Pinpoint the cell where the given text exists, returning its (X, Y) midpoint coordinate. 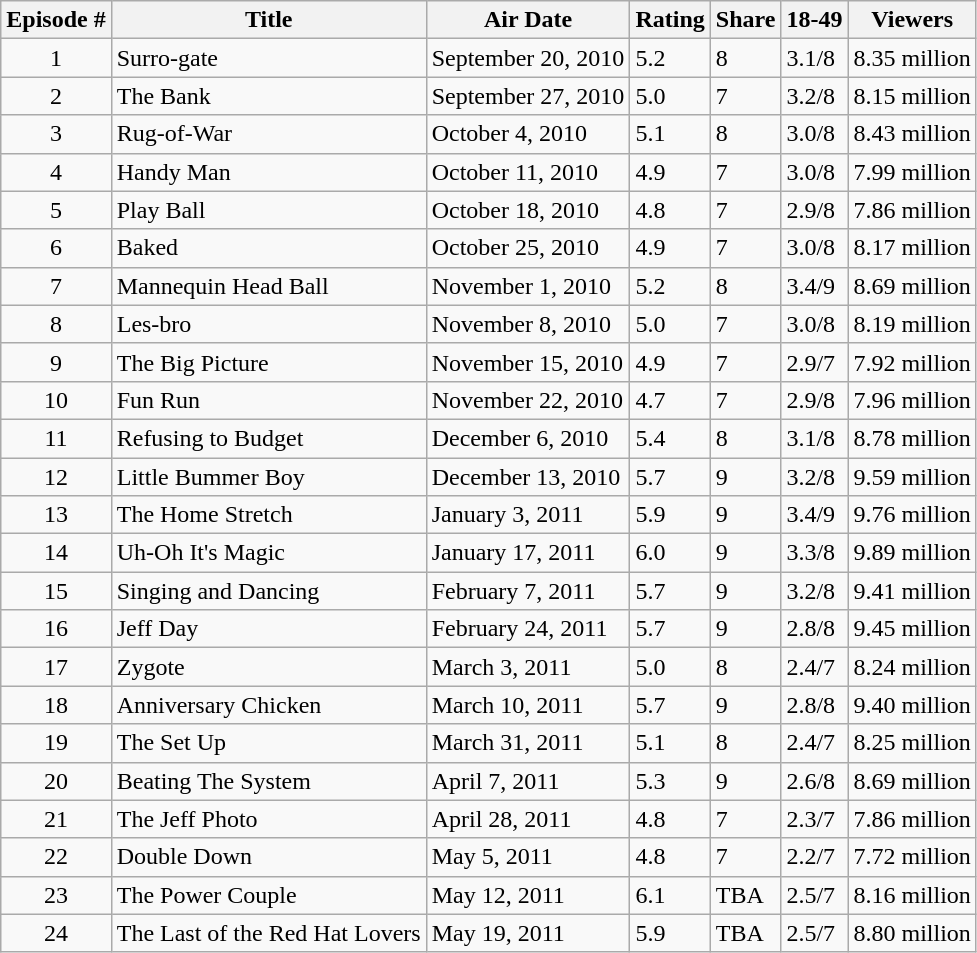
Zygote (268, 667)
18-49 (814, 20)
January 17, 2011 (528, 553)
The Big Picture (268, 362)
The Set Up (268, 743)
May 12, 2011 (528, 895)
9.89 million (912, 553)
April 7, 2011 (528, 781)
Les-bro (268, 324)
Singing and Dancing (268, 591)
December 6, 2010 (528, 438)
Uh-Oh It's Magic (268, 553)
The Power Couple (268, 895)
20 (56, 781)
Episode # (56, 20)
10 (56, 400)
Double Down (268, 857)
Handy Man (268, 172)
May 5, 2011 (528, 857)
7.99 million (912, 172)
November 8, 2010 (528, 324)
12 (56, 477)
8.24 million (912, 667)
13 (56, 515)
9.76 million (912, 515)
Beating The System (268, 781)
November 1, 2010 (528, 286)
2.3/7 (814, 819)
February 24, 2011 (528, 629)
Anniversary Chicken (268, 705)
May 19, 2011 (528, 933)
Play Ball (268, 210)
8.43 million (912, 134)
16 (56, 629)
January 3, 2011 (528, 515)
3 (56, 134)
September 20, 2010 (528, 58)
October 25, 2010 (528, 248)
The Last of the Red Hat Lovers (268, 933)
8.80 million (912, 933)
19 (56, 743)
8.35 million (912, 58)
7.92 million (912, 362)
October 4, 2010 (528, 134)
March 10, 2011 (528, 705)
September 27, 2010 (528, 96)
8.15 million (912, 96)
October 11, 2010 (528, 172)
8.25 million (912, 743)
14 (56, 553)
11 (56, 438)
Share (746, 20)
The Bank (268, 96)
5 (56, 210)
17 (56, 667)
3.3/8 (814, 553)
Little Bummer Boy (268, 477)
22 (56, 857)
Rating (670, 20)
Baked (268, 248)
8.78 million (912, 438)
October 18, 2010 (528, 210)
5.3 (670, 781)
November 22, 2010 (528, 400)
2.2/7 (814, 857)
21 (56, 819)
Viewers (912, 20)
23 (56, 895)
7.72 million (912, 857)
Refusing to Budget (268, 438)
Surro-gate (268, 58)
2.6/8 (814, 781)
18 (56, 705)
9.59 million (912, 477)
1 (56, 58)
9.40 million (912, 705)
9.45 million (912, 629)
February 7, 2011 (528, 591)
4 (56, 172)
6.0 (670, 553)
8.17 million (912, 248)
8.16 million (912, 895)
December 13, 2010 (528, 477)
24 (56, 933)
7.96 million (912, 400)
6.1 (670, 895)
The Jeff Photo (268, 819)
9.41 million (912, 591)
Fun Run (268, 400)
5.4 (670, 438)
Title (268, 20)
15 (56, 591)
April 28, 2011 (528, 819)
Mannequin Head Ball (268, 286)
2 (56, 96)
March 3, 2011 (528, 667)
The Home Stretch (268, 515)
November 15, 2010 (528, 362)
Air Date (528, 20)
March 31, 2011 (528, 743)
2.9/7 (814, 362)
Jeff Day (268, 629)
4.7 (670, 400)
6 (56, 248)
8.19 million (912, 324)
Rug-of-War (268, 134)
